Locate the cell with the specified text and output its (x, y) center coordinate. 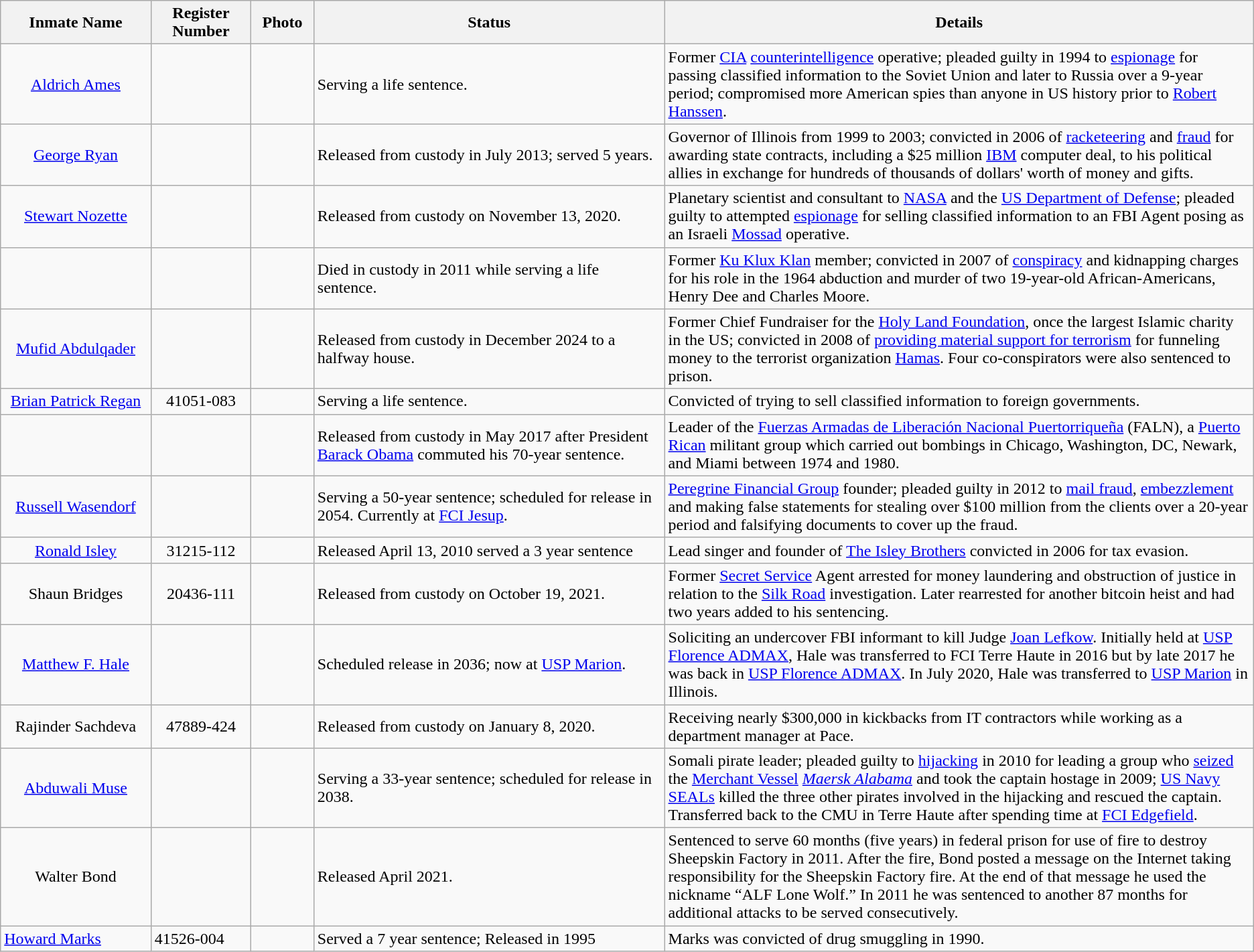
Photo (283, 23)
Brian Patrick Regan (76, 401)
Released from custody on November 13, 2020. (489, 216)
47889-424 (201, 726)
Rajinder Sachdeva (76, 726)
20436-111 (201, 594)
Stewart Nozette (76, 216)
Details (959, 23)
Released from custody in December 2024 to a halfway house. (489, 348)
Abduwali Muse (76, 788)
Released from custody on October 19, 2021. (489, 594)
Mufid Abdulqader (76, 348)
Serving a 50-year sentence; scheduled for release in 2054. Currently at FCI Jesup. (489, 506)
Released from custody in May 2017 after President Barack Obama commuted his 70-year sentence. (489, 445)
Died in custody in 2011 while serving a life sentence. (489, 278)
Register Number (201, 23)
Aldrich Ames (76, 84)
Scheduled release in 2036; now at USP Marion. (489, 665)
Released from custody on January 8, 2020. (489, 726)
Marks was convicted of drug smuggling in 1990. (959, 939)
Served a 7 year sentence; Released in 1995 (489, 939)
Ronald Isley (76, 550)
Howard Marks (76, 939)
Russell Wasendorf (76, 506)
George Ryan (76, 155)
Released April 2021. (489, 877)
Walter Bond (76, 877)
41051-083 (201, 401)
Released from custody in July 2013; served 5 years. (489, 155)
Status (489, 23)
Shaun Bridges (76, 594)
Inmate Name (76, 23)
31215-112 (201, 550)
Released April 13, 2010 served a 3 year sentence (489, 550)
Convicted of trying to sell classified information to foreign governments. (959, 401)
41526-004 (201, 939)
Serving a 33-year sentence; scheduled for release in 2038. (489, 788)
Lead singer and founder of The Isley Brothers convicted in 2006 for tax evasion. (959, 550)
Receiving nearly $300,000 in kickbacks from IT contractors while working as a department manager at Pace. (959, 726)
Matthew F. Hale (76, 665)
